Output the (X, Y) coordinate of the center of the cell containing the given text.  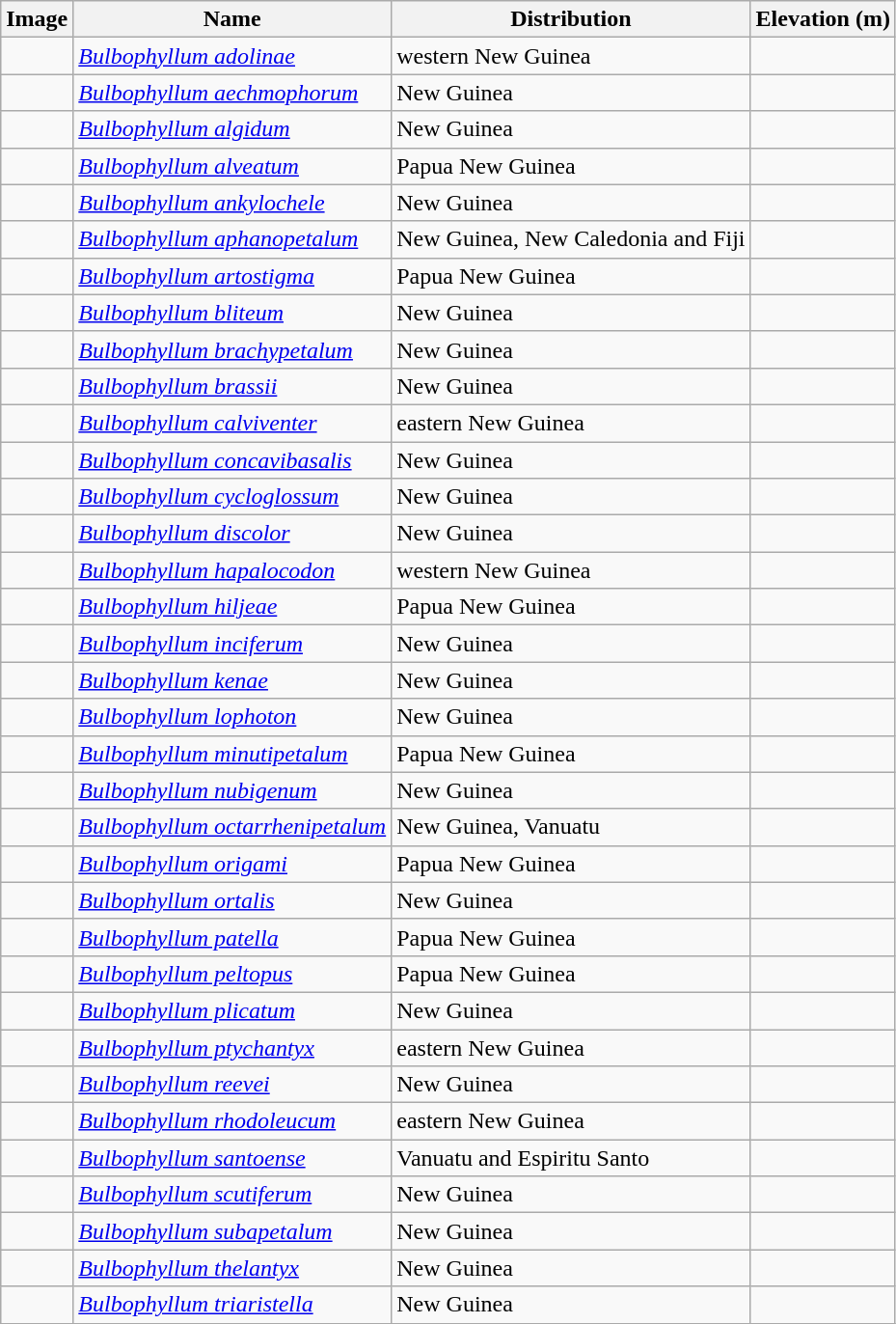
Bulbophyllum ptychantyx (232, 1047)
Bulbophyllum origami (232, 864)
Bulbophyllum hapalocodon (232, 570)
Bulbophyllum kenae (232, 680)
Bulbophyllum subapetalum (232, 1231)
Bulbophyllum ankylochele (232, 203)
Bulbophyllum patella (232, 937)
Bulbophyllum cycloglossum (232, 497)
Bulbophyllum reevei (232, 1085)
Bulbophyllum concavibasalis (232, 460)
Vanuatu and Espiritu Santo (571, 1158)
Bulbophyllum octarrhenipetalum (232, 827)
Bulbophyllum nubigenum (232, 790)
Bulbophyllum hiljeae (232, 607)
Bulbophyllum triaristella (232, 1305)
Bulbophyllum lophoton (232, 717)
Bulbophyllum discolor (232, 534)
Bulbophyllum algidum (232, 129)
Bulbophyllum peltopus (232, 974)
Bulbophyllum alveatum (232, 166)
Bulbophyllum aphanopetalum (232, 239)
Bulbophyllum thelantyx (232, 1268)
Image (37, 19)
Elevation (m) (823, 19)
Bulbophyllum brachypetalum (232, 349)
Bulbophyllum adolinae (232, 56)
New Guinea, Vanuatu (571, 827)
Bulbophyllum rhodoleucum (232, 1121)
Distribution (571, 19)
Bulbophyllum santoense (232, 1158)
Bulbophyllum bliteum (232, 313)
Name (232, 19)
New Guinea, New Caledonia and Fiji (571, 239)
Bulbophyllum inciferum (232, 644)
Bulbophyllum plicatum (232, 1010)
Bulbophyllum minutipetalum (232, 754)
Bulbophyllum ortalis (232, 900)
Bulbophyllum aechmophorum (232, 93)
Bulbophyllum artostigma (232, 276)
Bulbophyllum scutiferum (232, 1195)
Bulbophyllum brassii (232, 386)
Bulbophyllum calviventer (232, 423)
